Search for the cell housing the specified text and yield its (x, y) center coordinate. 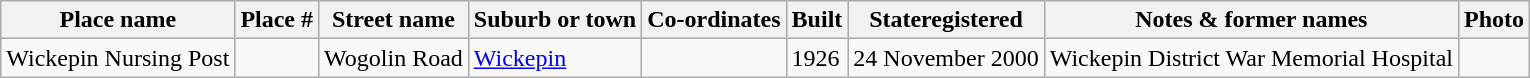
Wickepin (554, 58)
Suburb or town (554, 20)
Co-ordinates (714, 20)
Wickepin Nursing Post (118, 58)
Wickepin District War Memorial Hospital (1251, 58)
Stateregistered (946, 20)
1926 (817, 58)
24 November 2000 (946, 58)
Built (817, 20)
Place name (118, 20)
Notes & former names (1251, 20)
Place # (277, 20)
Street name (394, 20)
Wogolin Road (394, 58)
Photo (1494, 20)
